Scan for the cell matching the given text and deliver its (X, Y) coordinate at center. 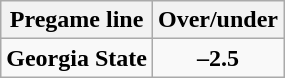
Over/under (218, 20)
–2.5 (218, 58)
Georgia State (77, 58)
Pregame line (77, 20)
